Return (X, Y) of the center of cell containing provided text 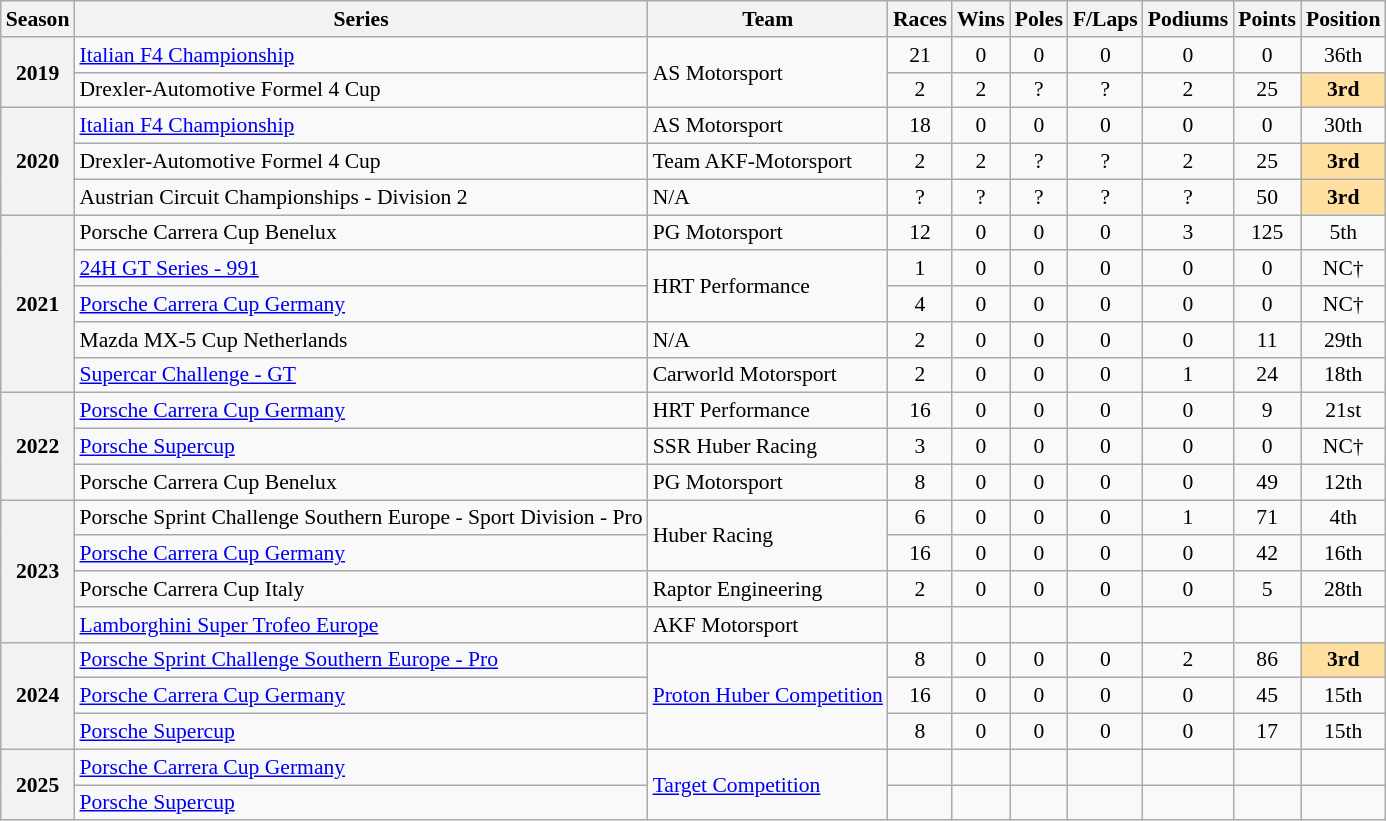
Season (38, 19)
Huber Racing (768, 536)
42 (1267, 554)
2025 (38, 784)
45 (1267, 696)
Points (1267, 19)
Wins (981, 19)
Lamborghini Super Trofeo Europe (360, 625)
12 (920, 233)
29th (1343, 340)
Porsche Sprint Challenge Southern Europe - Pro (360, 660)
17 (1267, 732)
2020 (38, 162)
Races (920, 19)
Target Competition (768, 784)
18th (1343, 375)
F/Laps (1106, 19)
2023 (38, 571)
36th (1343, 55)
Poles (1039, 19)
Porsche Carrera Cup Italy (360, 589)
AKF Motorsport (768, 625)
Supercar Challenge - GT (360, 375)
2024 (38, 696)
86 (1267, 660)
4th (1343, 518)
18 (920, 126)
12th (1343, 482)
6 (920, 518)
24H GT Series - 991 (360, 269)
4 (920, 304)
21st (1343, 411)
30th (1343, 126)
16th (1343, 554)
21 (920, 55)
28th (1343, 589)
2019 (38, 72)
5th (1343, 233)
2021 (38, 304)
Mazda MX-5 Cup Netherlands (360, 340)
9 (1267, 411)
Carworld Motorsport (768, 375)
Proton Huber Competition (768, 696)
71 (1267, 518)
Team AKF-Motorsport (768, 162)
SSR Huber Racing (768, 447)
49 (1267, 482)
Team (768, 19)
24 (1267, 375)
11 (1267, 340)
Position (1343, 19)
2022 (38, 446)
Porsche Sprint Challenge Southern Europe - Sport Division - Pro (360, 518)
5 (1267, 589)
Series (360, 19)
50 (1267, 197)
125 (1267, 233)
Raptor Engineering (768, 589)
Austrian Circuit Championships - Division 2 (360, 197)
Podiums (1188, 19)
